Pinpoint the cell where the given text exists, returning its (x, y) midpoint coordinate. 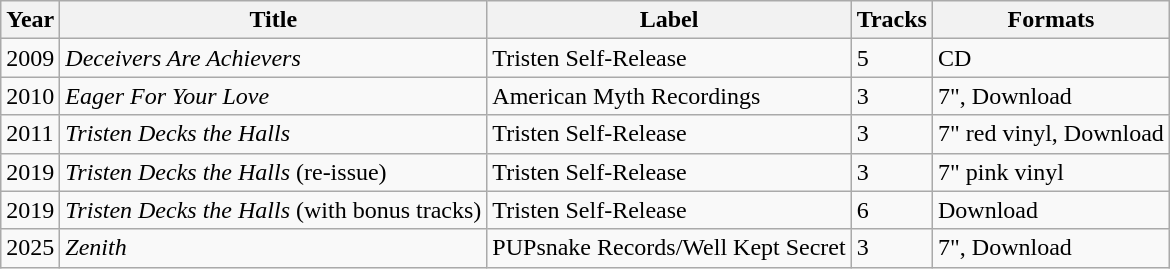
5 (892, 58)
2025 (30, 248)
6 (892, 210)
7" red vinyl, Download (1050, 134)
2010 (30, 96)
Tristen Decks the Halls (274, 134)
Year (30, 20)
2011 (30, 134)
Tristen Decks the Halls (with bonus tracks) (274, 210)
Eager For Your Love (274, 96)
Tracks (892, 20)
Formats (1050, 20)
American Myth Recordings (669, 96)
PUPsnake Records/Well Kept Secret (669, 248)
Deceivers Are Achievers (274, 58)
Zenith (274, 248)
Download (1050, 210)
7" pink vinyl (1050, 172)
Tristen Decks the Halls (re-issue) (274, 172)
CD (1050, 58)
Label (669, 20)
Title (274, 20)
2009 (30, 58)
